Capture the cell that displays the provided text and extract its (x, y) central coordinate. 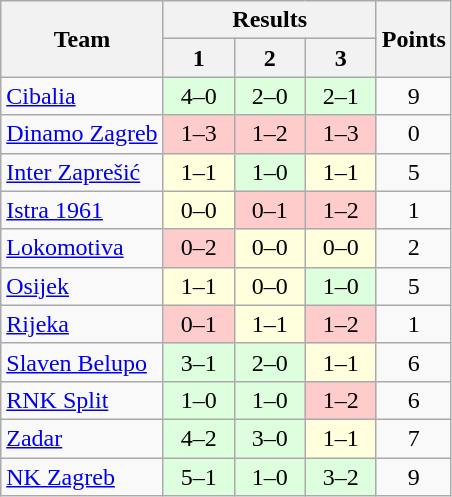
Inter Zaprešić (82, 172)
Lokomotiva (82, 248)
Osijek (82, 286)
7 (414, 438)
0–2 (198, 248)
Zadar (82, 438)
0 (414, 134)
Rijeka (82, 324)
3–2 (340, 477)
Istra 1961 (82, 210)
NK Zagreb (82, 477)
3–1 (198, 362)
Slaven Belupo (82, 362)
Cibalia (82, 96)
RNK Split (82, 400)
3 (340, 58)
4–2 (198, 438)
4–0 (198, 96)
3–0 (270, 438)
Results (270, 20)
5–1 (198, 477)
Points (414, 39)
Dinamo Zagreb (82, 134)
Team (82, 39)
2–1 (340, 96)
